Provide the (x, y) coordinate of the cell's center where the given text is located.  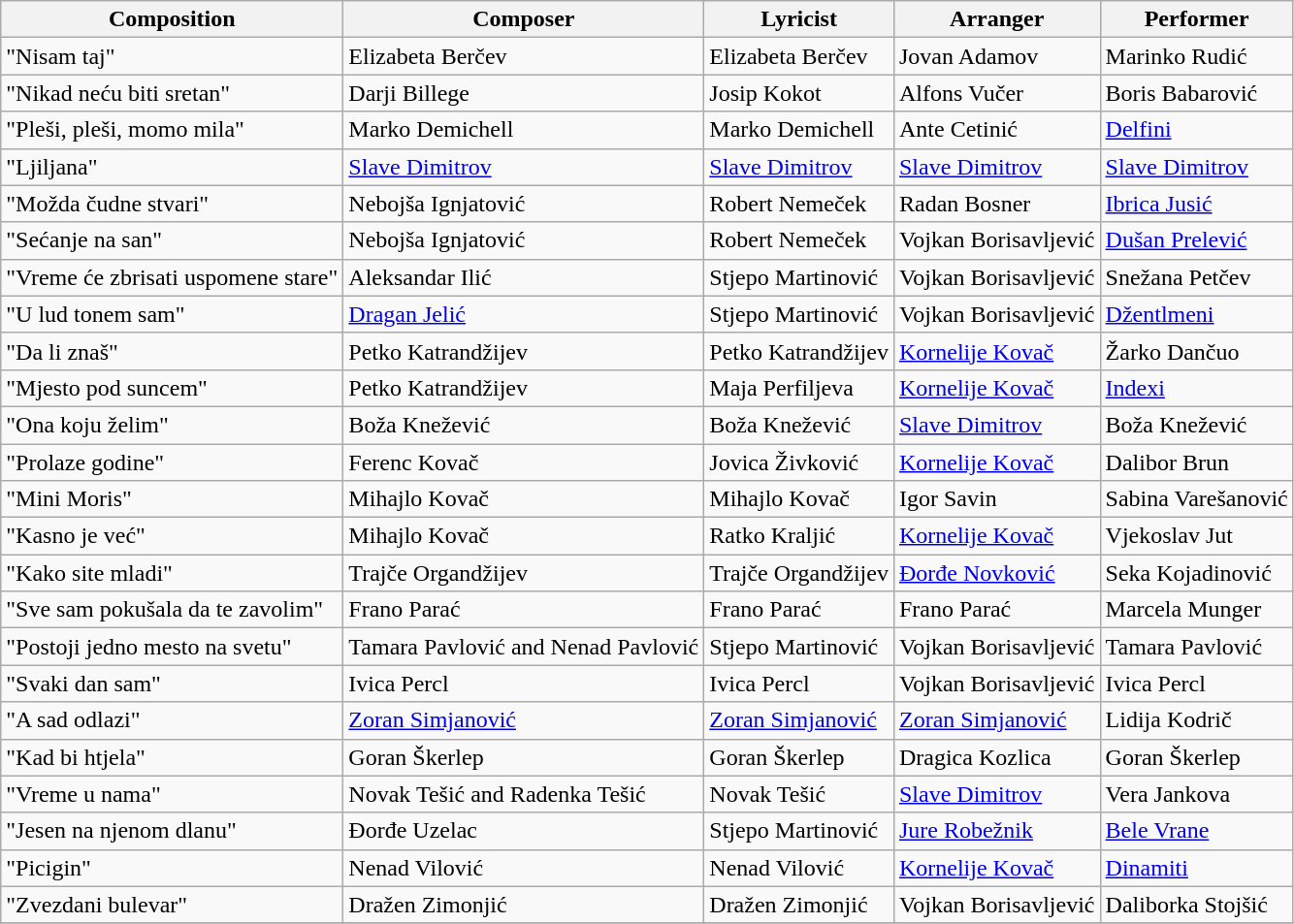
"Mini Moris" (173, 499)
Delfini (1197, 130)
"Nisam taj" (173, 56)
Performer (1197, 19)
"U lud tonem sam" (173, 314)
Maja Perfiljeva (799, 388)
Dušan Prelević (1197, 240)
Sabina Varešanović (1197, 499)
Alfons Vučer (997, 93)
"Zvezdani bulevar" (173, 905)
Jovan Adamov (997, 56)
Daliborka Stojšić (1197, 905)
Dragan Jelić (524, 314)
Lidija Kodrič (1197, 720)
"Kako site mladi" (173, 573)
Đorđe Novković (997, 573)
Jovica Živković (799, 462)
"Svaki dan sam" (173, 684)
Composer (524, 19)
Darji Billege (524, 93)
Žarko Dančuo (1197, 351)
Dragica Kozlica (997, 757)
"A sad odlazi" (173, 720)
"Sećanje na san" (173, 240)
Novak Tešić (799, 794)
"Vreme će zbrisati uspomene stare" (173, 277)
"Picigin" (173, 868)
Dinamiti (1197, 868)
Snežana Petčev (1197, 277)
Indexi (1197, 388)
"Postoji jedno mesto na svetu" (173, 647)
Vjekoslav Jut (1197, 536)
"Mjesto pod suncem" (173, 388)
"Kasno je već" (173, 536)
"Nikad neću biti sretan" (173, 93)
"Sve sam pokušala da te zavolim" (173, 610)
"Ljiljana" (173, 167)
"Jesen na njenom dlanu" (173, 831)
Đorđe Uzelac (524, 831)
Boris Babarović (1197, 93)
Novak Tešić and Radenka Tešić (524, 794)
"Možda čudne stvari" (173, 204)
Josip Kokot (799, 93)
Tamara Pavlović (1197, 647)
Džentlmeni (1197, 314)
Bele Vrane (1197, 831)
Seka Kojadinović (1197, 573)
Lyricist (799, 19)
"Prolaze godine" (173, 462)
Jure Robežnik (997, 831)
"Ona koju želim" (173, 425)
Marcela Munger (1197, 610)
Ferenc Kovač (524, 462)
Ibrica Jusić (1197, 204)
Composition (173, 19)
"Da li znaš" (173, 351)
Radan Bosner (997, 204)
Marinko Rudić (1197, 56)
Vera Jankova (1197, 794)
Arranger (997, 19)
Dalibor Brun (1197, 462)
Igor Savin (997, 499)
"Kad bi htjela" (173, 757)
"Pleši, pleši, momo mila" (173, 130)
Tamara Pavlović and Nenad Pavlović (524, 647)
Ratko Kraljić (799, 536)
"Vreme u nama" (173, 794)
Aleksandar Ilić (524, 277)
Ante Cetinić (997, 130)
